Pinpoint the cell where the given text exists, returning its (X, Y) midpoint coordinate. 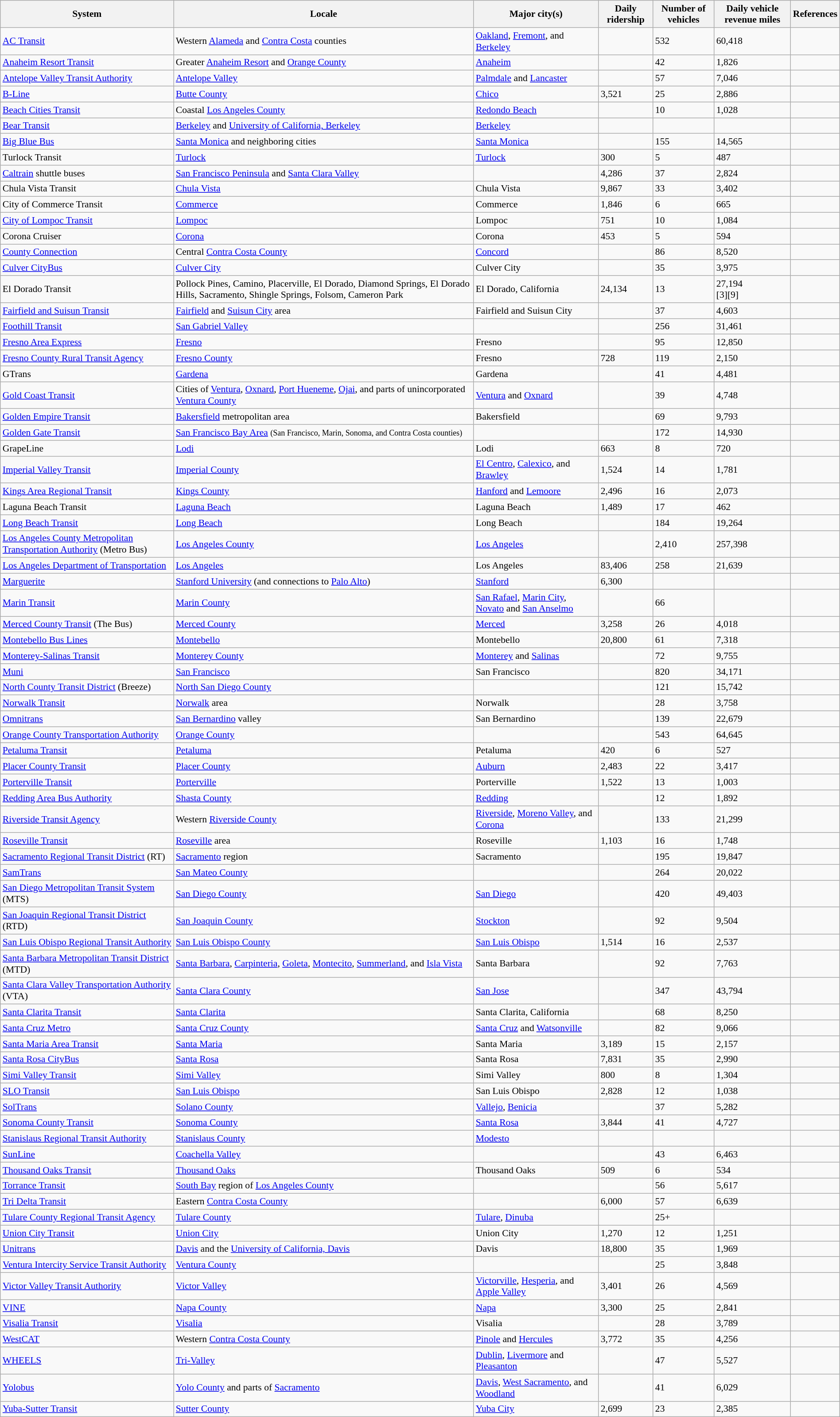
Santa Cruz Metro (87, 1028)
19,847 (752, 856)
Napa County (323, 1308)
Montebello Bus Lines (87, 640)
3,758 (752, 703)
195 (684, 856)
Los Angeles Department of Transportation (87, 566)
Big Blue Bus (87, 142)
751 (626, 221)
Tulare, Dinuba (536, 1218)
3,844 (626, 1123)
Chico (536, 94)
San Joaquin County (323, 921)
B-Line (87, 94)
Anaheim (536, 62)
4,256 (752, 1339)
City of Commerce Transit (87, 205)
Roseville area (323, 841)
6,029 (752, 1388)
Santa Monica and neighboring cities (323, 142)
9,755 (752, 656)
AC Transit (87, 41)
34,171 (752, 672)
Santa Barbara, Carpinteria, Goleta, Montecito, Summerland, and Isla Vista (323, 963)
5,617 (752, 1186)
19,264 (752, 523)
83,406 (626, 566)
2,537 (752, 942)
1,969 (752, 1249)
San Diego County (323, 893)
2,886 (752, 94)
Stanford (536, 581)
6,639 (752, 1202)
1,103 (626, 841)
Merced County (323, 624)
2,410 (684, 544)
Fairfield and Suisun Transit (87, 311)
453 (626, 236)
San Jose (536, 991)
Hanford and Lemoore (536, 491)
Merced (536, 624)
San Diego Metropolitan Transit System (MTS) (87, 893)
1,270 (626, 1233)
Foothill Transit (87, 327)
Sacramento (536, 856)
Pinole and Hercules (536, 1339)
487 (752, 157)
Tulare County Regional Transit Agency (87, 1218)
4,286 (626, 173)
17 (684, 507)
Stockton (536, 921)
Stanislaus County (323, 1139)
Santa Clarita, California (536, 1012)
Antelope Valley (323, 78)
66 (684, 603)
Yolo County and parts of Sacramento (323, 1388)
Victor Valley Transit Authority (87, 1286)
1,748 (752, 841)
1,304 (752, 1075)
121 (684, 687)
665 (752, 205)
Yuba City (536, 1409)
Western Alameda and Contra Costa counties (323, 41)
Orange County Transportation Authority (87, 735)
Santa Cruz and Watsonville (536, 1028)
Santa Clarita Transit (87, 1012)
14,565 (752, 142)
2,385 (752, 1409)
Marin County (323, 603)
4,481 (752, 374)
Cities of Ventura, Oxnard, Port Hueneme, Ojai, and parts of unincorporated Ventura County (323, 395)
2,483 (626, 767)
GTrans (87, 374)
Eastern Contra Costa County (323, 1202)
GrapeLine (87, 448)
4,603 (752, 311)
Riverside, Moreno Valley, and Corona (536, 819)
References (815, 14)
Placer County (323, 767)
Coachella Valley (323, 1154)
257,398 (752, 544)
72 (684, 656)
San Rafael, Marin City, Novato and San Anselmo (536, 603)
San Joaquin Regional Transit District (RTD) (87, 921)
Muni (87, 672)
Los Angeles County (323, 544)
532 (684, 41)
6,300 (626, 581)
Unitrans (87, 1249)
Ventura Intercity Service Transit Authority (87, 1265)
Stanford University (and connections to Palo Alto) (323, 581)
Los Angeles County Metropolitan Transportation Authority (Metro Bus) (87, 544)
4,018 (752, 624)
Union City Transit (87, 1233)
2,157 (752, 1044)
7,763 (752, 963)
27,194[3][9] (752, 289)
12,850 (752, 343)
1,038 (752, 1091)
133 (684, 819)
Fairfield and Suisun City area (323, 311)
Merced County Transit (The Bus) (87, 624)
Tulare County (323, 1218)
172 (684, 432)
9,793 (752, 417)
Western Riverside County (323, 819)
Sacramento region (323, 856)
800 (626, 1075)
1,514 (626, 942)
El Dorado, California (536, 289)
5,282 (752, 1107)
Sacramento Regional Transit District (RT) (87, 856)
Davis and the University of California, Davis (323, 1249)
Butte County (323, 94)
Santa Cruz County (323, 1028)
Major city(s) (536, 14)
3,789 (752, 1324)
300 (626, 157)
8,520 (752, 252)
95 (684, 343)
7,831 (626, 1059)
2,073 (752, 491)
Fresno Area Express (87, 343)
Concord (536, 252)
1,846 (626, 205)
1,826 (752, 62)
347 (684, 991)
820 (684, 672)
3,402 (752, 189)
31,461 (752, 327)
Placer County Transit (87, 767)
Santa Clarita (323, 1012)
594 (752, 236)
Bakersfield (536, 417)
San Diego (536, 893)
60,418 (752, 41)
39 (684, 395)
527 (752, 751)
Central Contra Costa County (323, 252)
7,046 (752, 78)
1,524 (626, 470)
1,251 (752, 1233)
256 (684, 327)
43,794 (752, 991)
Daily vehicle revenue miles (752, 14)
728 (626, 358)
Yuba-Sutter Transit (87, 1409)
Antelope Valley Transit Authority (87, 78)
1,781 (752, 470)
1,489 (626, 507)
Oakland, Fremont, and Berkeley (536, 41)
Laguna Beach Transit (87, 507)
22,679 (752, 719)
15 (684, 1044)
County Connection (87, 252)
Santa Barbara Metropolitan Transit District (MTD) (87, 963)
69 (684, 417)
SunLine (87, 1154)
Santa Monica (536, 142)
Roseville Transit (87, 841)
San Bernardino (536, 719)
Sonoma County (323, 1123)
Torrance Transit (87, 1186)
3,848 (752, 1265)
Davis, West Sacramento, and Woodland (536, 1388)
119 (684, 358)
258 (684, 566)
Golden Empire Transit (87, 417)
155 (684, 142)
3,417 (752, 767)
Thousand Oaks Transit (87, 1170)
663 (626, 448)
Napa (536, 1308)
Stanislaus Regional Transit Authority (87, 1139)
Kings Area Regional Transit (87, 491)
Monterey-Salinas Transit (87, 656)
1,028 (752, 110)
21,299 (752, 819)
Santa Clara Valley Transportation Authority (VTA) (87, 991)
56 (684, 1186)
Sonoma County Transit (87, 1123)
Santa Rosa CityBus (87, 1059)
Riverside Transit Agency (87, 819)
Coastal Los Angeles County (323, 110)
Davis (536, 1249)
42 (684, 62)
Monterey County (323, 656)
3,189 (626, 1044)
Shasta County (323, 798)
2,150 (752, 358)
San Luis Obispo County (323, 942)
4,748 (752, 395)
7,318 (752, 640)
2,990 (752, 1059)
43 (684, 1154)
Greater Anaheim Resort and Orange County (323, 62)
Western Contra Costa County (323, 1339)
SLO Transit (87, 1091)
14,930 (752, 432)
Fresno County Rural Transit Agency (87, 358)
1,892 (752, 798)
24,134 (626, 289)
VINE (87, 1308)
Santa Maria Area Transit (87, 1044)
1,084 (752, 221)
San Gabriel Valley (323, 327)
Redding Area Bus Authority (87, 798)
San Francisco Bay Area (San Francisco, Marin, Sonoma, and Contra Costa counties) (323, 432)
Auburn (536, 767)
Victorville, Hesperia, and Apple Valley (536, 1286)
Pollock Pines, Camino, Placerville, El Dorado, Diamond Springs, El Dorado Hills, Sacramento, Shingle Springs, Folsom, Cameron Park (323, 289)
San Francisco Peninsula and Santa Clara Valley (323, 173)
SamTrans (87, 872)
22 (684, 767)
Norwalk (536, 703)
Petaluma Transit (87, 751)
3,975 (752, 268)
Marguerite (87, 581)
North San Diego County (323, 687)
15,742 (752, 687)
1,003 (752, 782)
8,250 (752, 1012)
Visalia Transit (87, 1324)
2,496 (626, 491)
61 (684, 640)
Yolobus (87, 1388)
Dublin, Livermore and Pleasanton (536, 1360)
2,824 (752, 173)
Roseville (536, 841)
4,727 (752, 1123)
18,800 (626, 1249)
Beach Cities Transit (87, 110)
Kings County (323, 491)
Santa Barbara (536, 963)
Berkeley and University of California, Berkeley (323, 126)
68 (684, 1012)
City of Lompoc Transit (87, 221)
Anaheim Resort Transit (87, 62)
3,521 (626, 94)
Norwalk area (323, 703)
49,403 (752, 893)
3,772 (626, 1339)
184 (684, 523)
64,645 (752, 735)
San Mateo County (323, 872)
20,800 (626, 640)
2,828 (626, 1091)
Redondo Beach (536, 110)
Santa Clara County (323, 991)
Imperial County (323, 470)
Solano County (323, 1107)
6,463 (752, 1154)
2,699 (626, 1409)
Omnitrans (87, 719)
Fairfield and Suisun City (536, 311)
9,066 (752, 1028)
Imperial Valley Transit (87, 470)
San Bernardino valley (323, 719)
San Luis Obispo Regional Transit Authority (87, 942)
82 (684, 1028)
462 (752, 507)
1,522 (626, 782)
Porterville Transit (87, 782)
Modesto (536, 1139)
North County Transit District (Breeze) (87, 687)
Simi Valley Transit (87, 1075)
Tri-Valley (323, 1360)
Daily ridership (626, 14)
25+ (684, 1218)
Golden Gate Transit (87, 432)
5,527 (752, 1360)
Bakersfield metropolitan area (323, 417)
System (87, 14)
264 (684, 872)
Ventura and Oxnard (536, 395)
2,841 (752, 1308)
Tri Delta Transit (87, 1202)
Corona Cruiser (87, 236)
6,000 (626, 1202)
3,300 (626, 1308)
Sutter County (323, 1409)
86 (684, 252)
509 (626, 1170)
El Dorado Transit (87, 289)
Number of vehicles (684, 14)
9,867 (626, 189)
Monterey and Salinas (536, 656)
3,401 (626, 1286)
21,639 (752, 566)
Orange County (323, 735)
543 (684, 735)
Chula Vista Transit (87, 189)
Gold Coast Transit (87, 395)
WHEELS (87, 1360)
Locale (323, 14)
El Centro, Calexico, and Brawley (536, 470)
WestCAT (87, 1339)
47 (684, 1360)
South Bay region of Los Angeles County (323, 1186)
3,258 (626, 624)
Caltrain shuttle buses (87, 173)
720 (752, 448)
Berkeley (536, 126)
9,504 (752, 921)
139 (684, 719)
20,022 (752, 872)
23 (684, 1409)
Vallejo, Benicia (536, 1107)
Fresno County (323, 358)
Ventura County (323, 1265)
4,569 (752, 1286)
Turlock Transit (87, 157)
Marin Transit (87, 603)
SolTrans (87, 1107)
534 (752, 1170)
33 (684, 189)
Victor Valley (323, 1286)
Redding (536, 798)
Norwalk Transit (87, 703)
Long Beach Transit (87, 523)
Culver CityBus (87, 268)
14 (684, 470)
Bear Transit (87, 126)
Palmdale and Lancaster (536, 78)
